Extract the (X, Y) coordinate from the center of the cell holding the provided text.  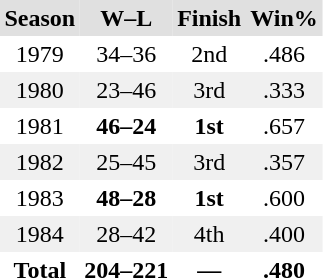
34–36 (126, 54)
Season (40, 18)
4th (210, 234)
W–L (126, 18)
.486 (284, 54)
.357 (284, 162)
25–45 (126, 162)
Finish (210, 18)
1982 (40, 162)
.333 (284, 90)
46–24 (126, 126)
1981 (40, 126)
23–46 (126, 90)
Win% (284, 18)
.400 (284, 234)
1979 (40, 54)
1984 (40, 234)
48–28 (126, 198)
1983 (40, 198)
.600 (284, 198)
1980 (40, 90)
2nd (210, 54)
.657 (284, 126)
28–42 (126, 234)
